Identify which cell holds the provided text, then report its [X, Y] central coordinate. 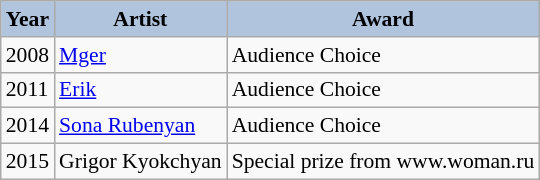
Grigor Kyokchyan [140, 162]
2008 [28, 55]
Sona Rubenyan [140, 126]
Special prize from www.woman.ru [384, 162]
Year [28, 19]
Erik [140, 90]
Award [384, 19]
2015 [28, 162]
2014 [28, 126]
Artist [140, 19]
2011 [28, 90]
Mger [140, 55]
